Identify which cell holds the provided text, then report its (x, y) central coordinate. 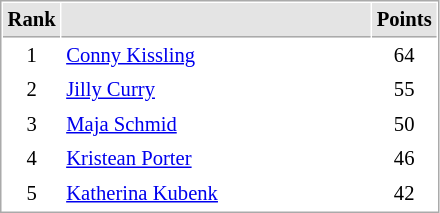
42 (404, 194)
Rank (32, 20)
4 (32, 158)
2 (32, 90)
64 (404, 56)
Katherina Kubenk (216, 194)
46 (404, 158)
50 (404, 124)
55 (404, 90)
Conny Kissling (216, 56)
1 (32, 56)
Kristean Porter (216, 158)
Points (404, 20)
5 (32, 194)
3 (32, 124)
Maja Schmid (216, 124)
Jilly Curry (216, 90)
